Find where the given text appears and provide that cell's center as [X, Y] coordinate. 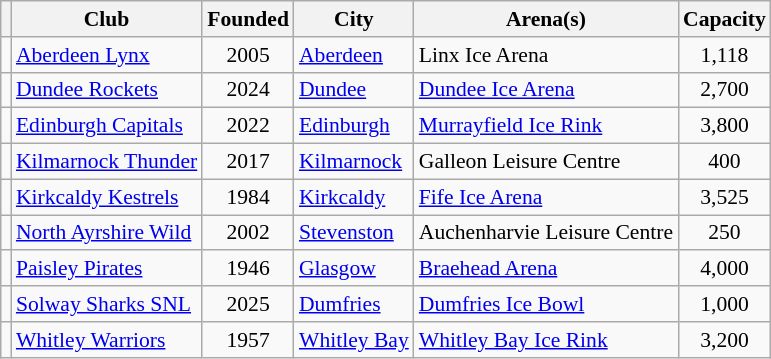
1957 [248, 340]
Whitley Warriors [106, 340]
Aberdeen [354, 55]
Arena(s) [546, 19]
Club [106, 19]
Capacity [724, 19]
Dundee Ice Arena [546, 90]
250 [724, 233]
1946 [248, 269]
Kilmarnock Thunder [106, 162]
Fife Ice Arena [546, 197]
Kirkcaldy Kestrels [106, 197]
2024 [248, 90]
2002 [248, 233]
Whitley Bay [354, 340]
Dumfries Ice Bowl [546, 304]
Stevenston [354, 233]
City [354, 19]
Whitley Bay Ice Rink [546, 340]
Solway Sharks SNL [106, 304]
4,000 [724, 269]
North Ayrshire Wild [106, 233]
Edinburgh Capitals [106, 126]
Kirkcaldy [354, 197]
Founded [248, 19]
1984 [248, 197]
2,700 [724, 90]
400 [724, 162]
Glasgow [354, 269]
Auchenharvie Leisure Centre [546, 233]
Dundee [354, 90]
2017 [248, 162]
Galleon Leisure Centre [546, 162]
Murrayfield Ice Rink [546, 126]
Dundee Rockets [106, 90]
Edinburgh [354, 126]
Dumfries [354, 304]
1,000 [724, 304]
2022 [248, 126]
1,118 [724, 55]
Paisley Pirates [106, 269]
3,800 [724, 126]
Braehead Arena [546, 269]
Kilmarnock [354, 162]
2025 [248, 304]
2005 [248, 55]
Linx Ice Arena [546, 55]
Aberdeen Lynx [106, 55]
3,525 [724, 197]
3,200 [724, 340]
